Return [X, Y] of the center of cell containing provided text 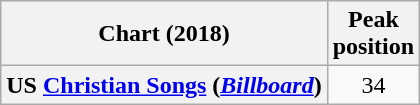
Chart (2018) [164, 34]
Peakposition [373, 34]
34 [373, 85]
US Christian Songs (Billboard) [164, 85]
